Provide the [X, Y] coordinate of the cell's center where the given text is located.  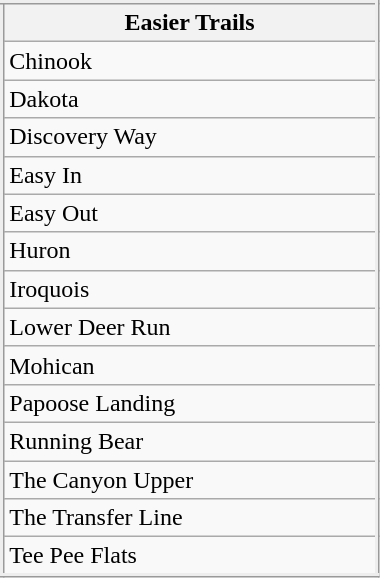
Papoose Landing [190, 403]
Easy In [190, 175]
The Transfer Line [190, 518]
The Canyon Upper [190, 479]
Easy Out [190, 213]
Huron [190, 251]
Mohican [190, 365]
Dakota [190, 99]
Easier Trails [190, 22]
Lower Deer Run [190, 327]
Running Bear [190, 441]
Chinook [190, 61]
Iroquois [190, 289]
Discovery Way [190, 137]
Tee Pee Flats [190, 556]
